Locate the cell with the specified text and output its [x, y] center coordinate. 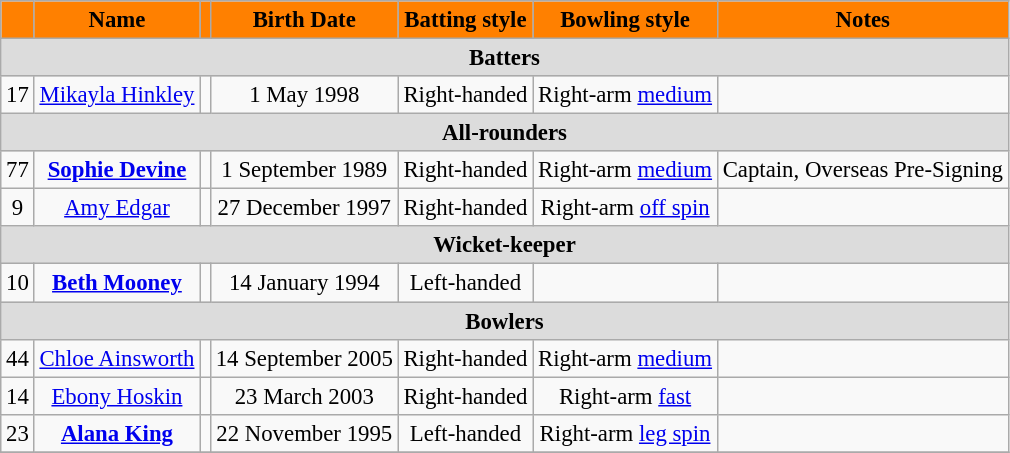
14 January 1994 [304, 283]
17 [18, 95]
Bowling style [626, 20]
Alana King [117, 433]
14 [18, 396]
Amy Edgar [117, 208]
14 September 2005 [304, 358]
Sophie Devine [117, 170]
Name [117, 20]
44 [18, 358]
Wicket-keeper [504, 245]
Right-arm off spin [626, 208]
Beth Mooney [117, 283]
Chloe Ainsworth [117, 358]
1 May 1998 [304, 95]
23 [18, 433]
22 November 1995 [304, 433]
All-rounders [504, 133]
23 March 2003 [304, 396]
Bowlers [504, 321]
Right-arm fast [626, 396]
Mikayla Hinkley [117, 95]
77 [18, 170]
9 [18, 208]
Captain, Overseas Pre-Signing [862, 170]
Batting style [466, 20]
Ebony Hoskin [117, 396]
10 [18, 283]
Right-arm leg spin [626, 433]
1 September 1989 [304, 170]
Batters [504, 58]
Notes [862, 20]
27 December 1997 [304, 208]
Birth Date [304, 20]
